Identify which cell holds the provided text, then report its (X, Y) central coordinate. 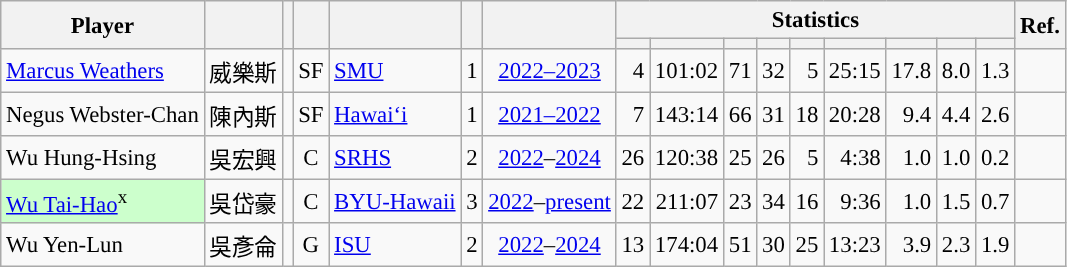
4.4 (956, 115)
2 (472, 158)
25:15 (856, 71)
Negus Webster-Chan (102, 115)
Wu Hung-Hsing (102, 158)
0.2 (996, 158)
143:14 (687, 115)
2.6 (996, 115)
SRHS (395, 158)
8.0 (956, 71)
Hawaiʻi (395, 115)
Ref. (1040, 25)
23 (740, 202)
2021–2022 (550, 115)
Wu Tai-Haox (102, 202)
34 (774, 202)
9.4 (911, 115)
17.8 (911, 71)
4:38 (856, 158)
2022–present (550, 202)
7 (632, 115)
120:38 (687, 158)
2022–2024 (550, 158)
25 (740, 158)
3 (472, 202)
16 (806, 202)
威樂斯 (243, 71)
SMU (395, 71)
吳岱豪 (243, 202)
Statistics (816, 20)
20:28 (856, 115)
1.5 (956, 202)
211:07 (687, 202)
BYU-Hawaii (395, 202)
31 (774, 115)
101:02 (687, 71)
Marcus Weathers (102, 71)
Player (102, 25)
4 (632, 71)
吳宏興 (243, 158)
陳內斯 (243, 115)
0.7 (996, 202)
66 (740, 115)
9:36 (856, 202)
71 (740, 71)
22 (632, 202)
18 (806, 115)
1.3 (996, 71)
2022–2023 (550, 71)
32 (774, 71)
